Extract the [x, y] coordinate from the center of the cell holding the provided text.  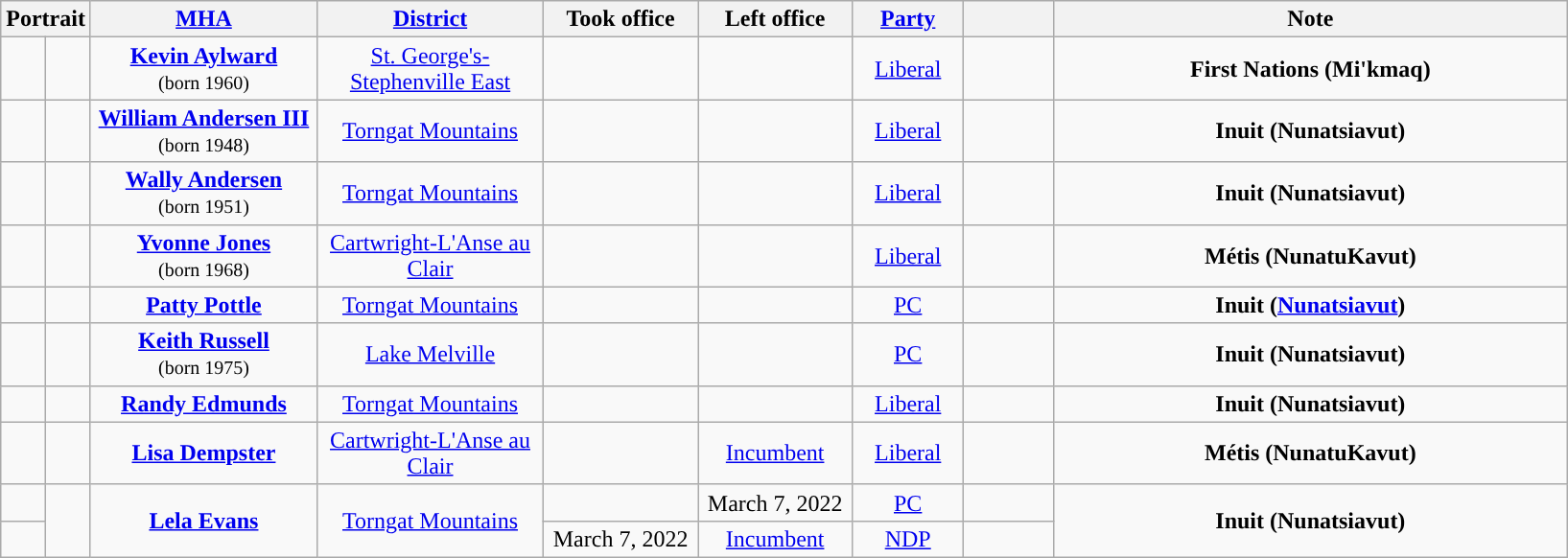
Lisa Dempster [203, 453]
Kevin Aylward(born 1960) [203, 69]
Lake Melville [430, 355]
Lela Evans [203, 521]
MHA [203, 19]
District [430, 19]
Took office [621, 19]
Party [908, 19]
NDP [908, 539]
Portrait [46, 19]
Keith Russell(born 1975) [203, 355]
Left office [775, 19]
Patty Pottle [203, 305]
First Nations (Mi'kmaq) [1310, 69]
Randy Edmunds [203, 404]
William Andersen III(born 1948) [203, 130]
St. George's-Stephenville East [430, 69]
Wally Andersen(born 1951) [203, 194]
Yvonne Jones(born 1968) [203, 255]
Note [1310, 19]
